Pinpoint the cell where the given text exists, returning its [x, y] midpoint coordinate. 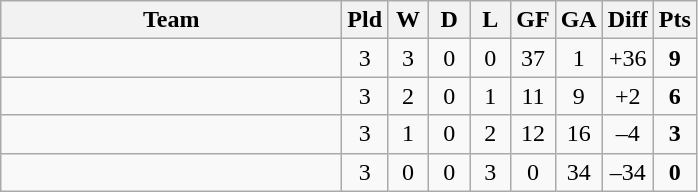
D [450, 20]
–4 [628, 134]
Pld [365, 20]
GA [578, 20]
6 [674, 96]
34 [578, 172]
W [408, 20]
+2 [628, 96]
16 [578, 134]
Diff [628, 20]
Pts [674, 20]
GF [533, 20]
+36 [628, 58]
12 [533, 134]
Team [172, 20]
L [490, 20]
–34 [628, 172]
37 [533, 58]
11 [533, 96]
